Scan for the cell matching the given text and deliver its (X, Y) coordinate at center. 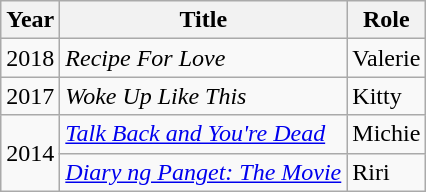
Role (386, 20)
Michie (386, 134)
Year (30, 20)
Woke Up Like This (204, 96)
Riri (386, 172)
2017 (30, 96)
2014 (30, 153)
Diary ng Panget: The Movie (204, 172)
Kitty (386, 96)
Talk Back and You're Dead (204, 134)
2018 (30, 58)
Title (204, 20)
Valerie (386, 58)
Recipe For Love (204, 58)
